For the text-containing cell, return its midpoint in (x, y) coordinate format. 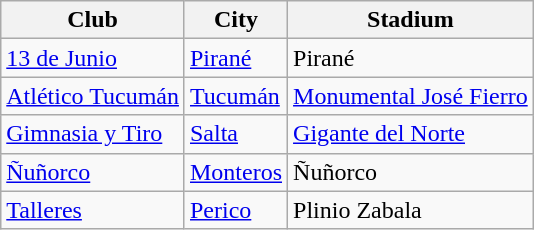
Monteros (236, 172)
Stadium (411, 20)
City (236, 20)
Gimnasia y Tiro (93, 134)
Talleres (93, 210)
Plinio Zabala (411, 210)
Gigante del Norte (411, 134)
Perico (236, 210)
Club (93, 20)
Atlético Tucumán (93, 96)
13 de Junio (93, 58)
Tucumán (236, 96)
Monumental José Fierro (411, 96)
Salta (236, 134)
